Find where the given text appears and provide that cell's center as (X, Y) coordinate. 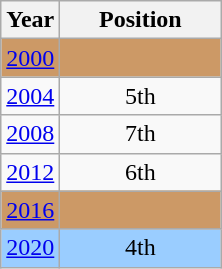
2004 (30, 96)
5th (140, 96)
2020 (30, 248)
2000 (30, 58)
2008 (30, 134)
7th (140, 134)
4th (140, 248)
2012 (30, 172)
Year (30, 20)
6th (140, 172)
Position (140, 20)
2016 (30, 210)
